Return (x, y) of the center of cell containing provided text 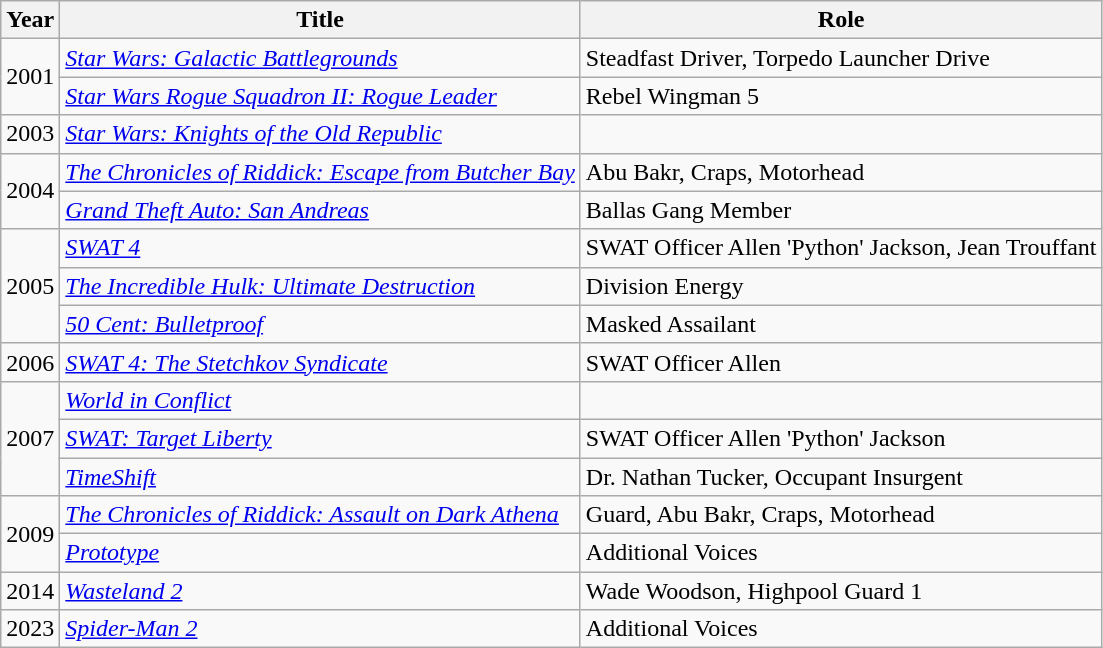
Star Wars: Galactic Battlegrounds (320, 58)
Spider-Man 2 (320, 629)
Rebel Wingman 5 (841, 96)
2003 (30, 134)
Title (320, 20)
50 Cent: Bulletproof (320, 324)
Ballas Gang Member (841, 210)
SWAT Officer Allen 'Python' Jackson (841, 438)
Dr. Nathan Tucker, Occupant Insurgent (841, 477)
2023 (30, 629)
2004 (30, 191)
Wade Woodson, Highpool Guard 1 (841, 591)
SWAT Officer Allen (841, 362)
SWAT 4 (320, 248)
Year (30, 20)
The Chronicles of Riddick: Assault on Dark Athena (320, 515)
Masked Assailant (841, 324)
2005 (30, 286)
Steadfast Driver, Torpedo Launcher Drive (841, 58)
The Incredible Hulk: Ultimate Destruction (320, 286)
2014 (30, 591)
Star Wars: Knights of the Old Republic (320, 134)
World in Conflict (320, 400)
Guard, Abu Bakr, Craps, Motorhead (841, 515)
Grand Theft Auto: San Andreas (320, 210)
Prototype (320, 553)
SWAT Officer Allen 'Python' Jackson, Jean Trouffant (841, 248)
2001 (30, 77)
Star Wars Rogue Squadron II: Rogue Leader (320, 96)
Division Energy (841, 286)
Role (841, 20)
SWAT 4: The Stetchkov Syndicate (320, 362)
TimeShift (320, 477)
The Chronicles of Riddick: Escape from Butcher Bay (320, 172)
Abu Bakr, Craps, Motorhead (841, 172)
SWAT: Target Liberty (320, 438)
2006 (30, 362)
2007 (30, 438)
Wasteland 2 (320, 591)
2009 (30, 534)
